Extract the (X, Y) coordinate from the center of the cell holding the provided text.  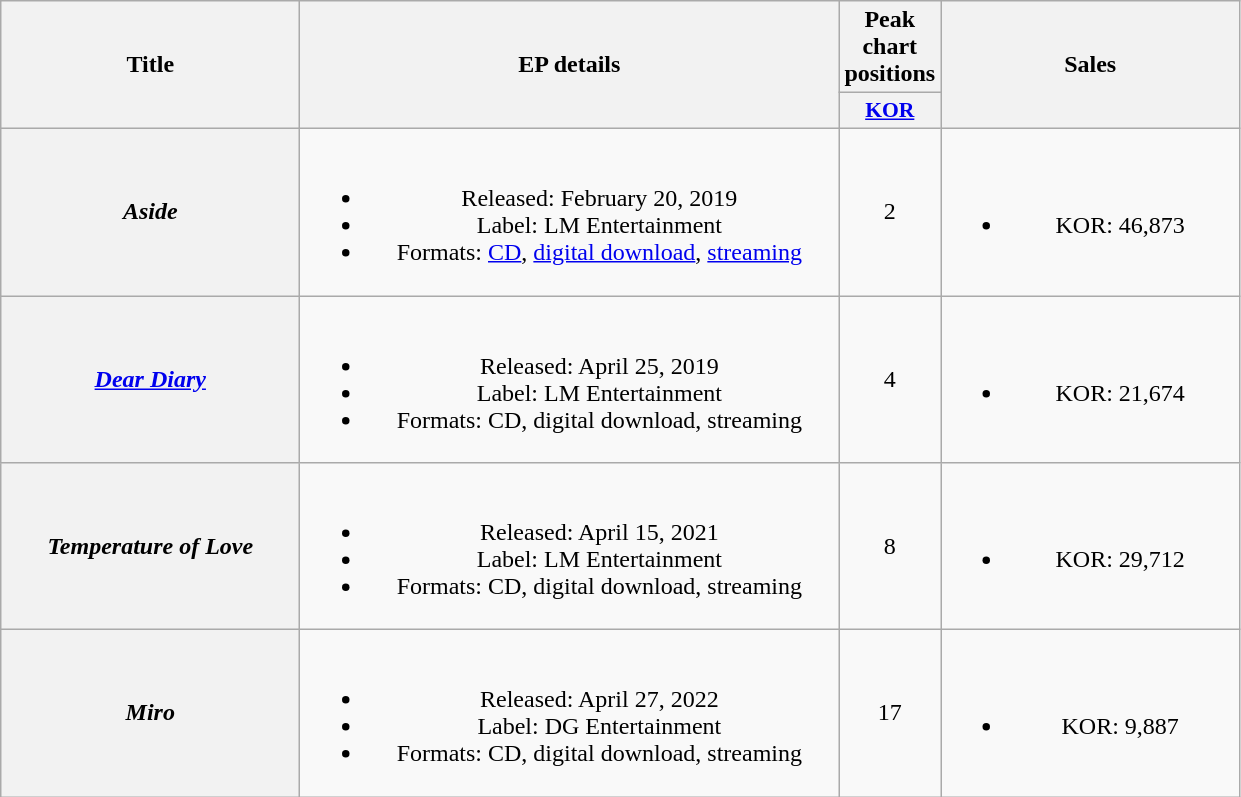
EP details (570, 65)
Dear Diary (150, 380)
17 (890, 714)
Aside (150, 212)
Released: April 25, 2019Label: LM EntertainmentFormats: CD, digital download, streaming (570, 380)
KOR: 9,887 (1090, 714)
8 (890, 546)
2 (890, 212)
KOR: 29,712 (1090, 546)
Peak chart positions (890, 47)
Temperature of Love (150, 546)
4 (890, 380)
Released: February 20, 2019Label: LM EntertainmentFormats: CD, digital download, streaming (570, 212)
KOR: 46,873 (1090, 212)
Miro (150, 714)
KOR (890, 111)
Released: April 27, 2022Label: DG EntertainmentFormats: CD, digital download, streaming (570, 714)
Released: April 15, 2021Label: LM EntertainmentFormats: CD, digital download, streaming (570, 546)
KOR: 21,674 (1090, 380)
Sales (1090, 65)
Title (150, 65)
